From the cell containing the given text, extract its center point as (X, Y) coordinate. 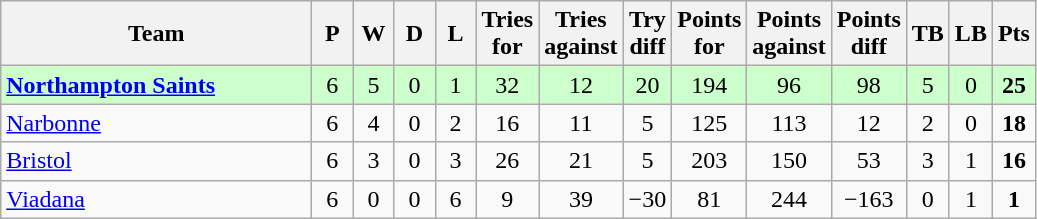
125 (710, 123)
113 (789, 123)
203 (710, 161)
244 (789, 199)
98 (868, 85)
Narbonne (156, 123)
194 (710, 85)
W (374, 34)
Northampton Saints (156, 85)
150 (789, 161)
18 (1014, 123)
−30 (648, 199)
LB (970, 34)
9 (508, 199)
96 (789, 85)
Points against (789, 34)
39 (581, 199)
Bristol (156, 161)
TB (928, 34)
D (414, 34)
20 (648, 85)
53 (868, 161)
Pts (1014, 34)
21 (581, 161)
81 (710, 199)
4 (374, 123)
26 (508, 161)
Tries for (508, 34)
25 (1014, 85)
Points for (710, 34)
Tries against (581, 34)
Team (156, 34)
11 (581, 123)
P (332, 34)
L (456, 34)
32 (508, 85)
Try diff (648, 34)
Points diff (868, 34)
−163 (868, 199)
Viadana (156, 199)
